From the cell containing the given text, extract its center point as [X, Y] coordinate. 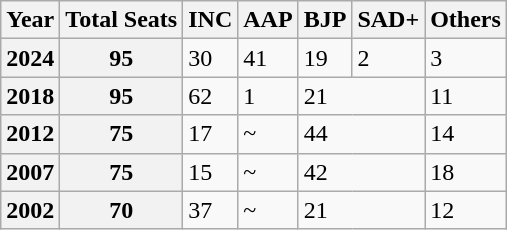
37 [210, 210]
12 [466, 210]
30 [210, 58]
11 [466, 96]
2007 [30, 172]
Year [30, 20]
14 [466, 134]
19 [325, 58]
2 [388, 58]
42 [361, 172]
18 [466, 172]
Others [466, 20]
INC [210, 20]
BJP [325, 20]
62 [210, 96]
2012 [30, 134]
2018 [30, 96]
SAD+ [388, 20]
70 [122, 210]
17 [210, 134]
41 [268, 58]
3 [466, 58]
44 [361, 134]
Total Seats [122, 20]
2002 [30, 210]
2024 [30, 58]
1 [268, 96]
15 [210, 172]
AAP [268, 20]
